Determine the (X, Y) coordinate at the center of the cell enclosing the given text.  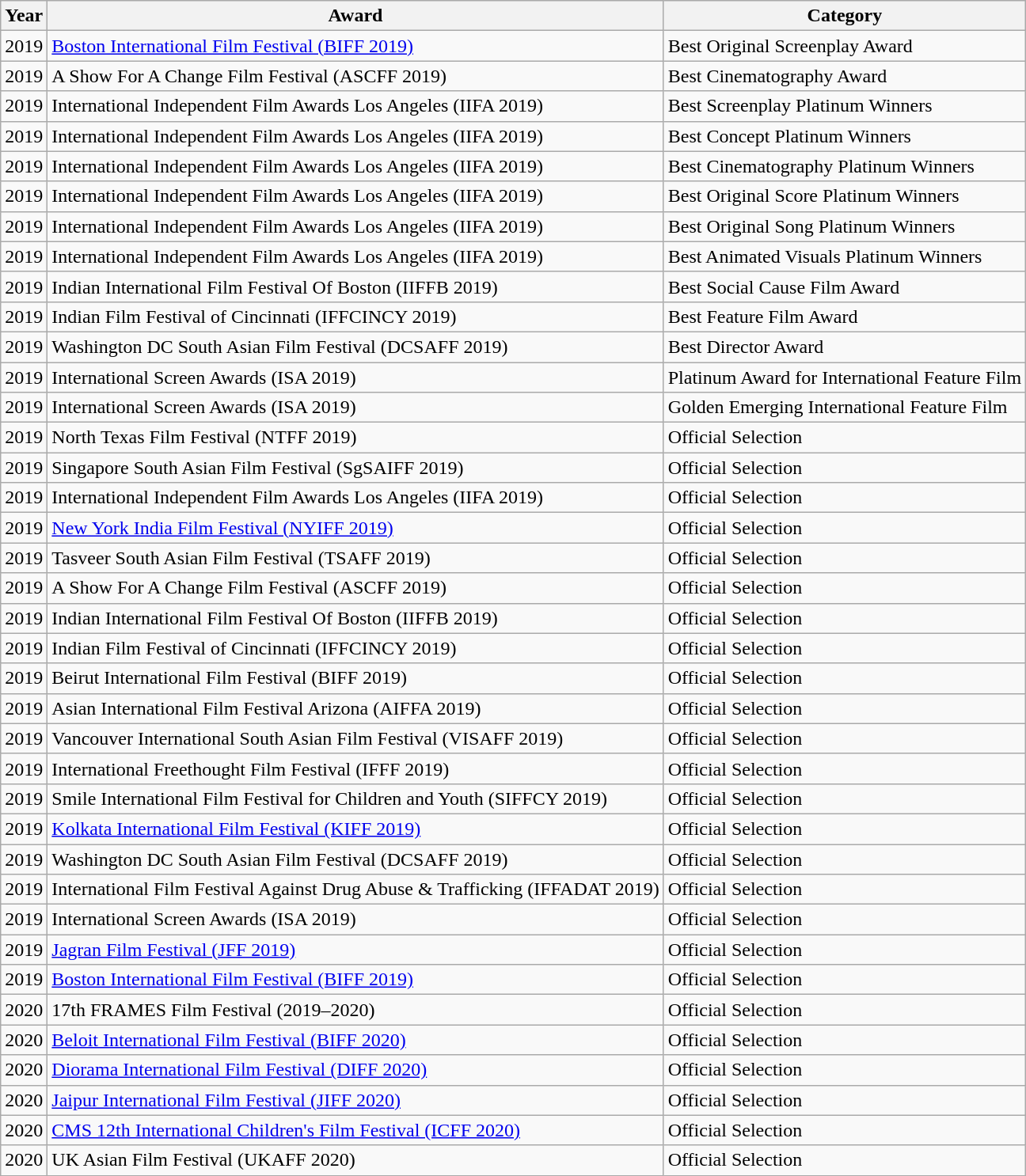
CMS 12th International Children's Film Festival (ICFF 2020) (355, 1130)
Best Screenplay Platinum Winners (844, 106)
Diorama International Film Festival (DIFF 2020) (355, 1070)
17th FRAMES Film Festival (2019–2020) (355, 1010)
Category (844, 16)
UK Asian Film Festival (UKAFF 2020) (355, 1160)
Golden Emerging International Feature Film (844, 408)
Smile International Film Festival for Children and Youth (SIFFCY 2019) (355, 799)
Best Cinematography Award (844, 76)
Best Original Song Platinum Winners (844, 226)
Asian International Film Festival Arizona (AIFFA 2019) (355, 708)
International Film Festival Against Drug Abuse & Trafficking (IFFADAT 2019) (355, 890)
Vancouver International South Asian Film Festival (VISAFF 2019) (355, 738)
Tasveer South Asian Film Festival (TSAFF 2019) (355, 558)
Jaipur International Film Festival (JIFF 2020) (355, 1100)
Beirut International Film Festival (BIFF 2019) (355, 678)
Best Concept Platinum Winners (844, 136)
Award (355, 16)
Year (24, 16)
Best Feature Film Award (844, 317)
Platinum Award for International Feature Film (844, 377)
Best Original Score Platinum Winners (844, 196)
New York India Film Festival (NYIFF 2019) (355, 528)
Best Director Award (844, 347)
Beloit International Film Festival (BIFF 2020) (355, 1040)
International Freethought Film Festival (IFFF 2019) (355, 768)
Best Cinematography Platinum Winners (844, 166)
Best Animated Visuals Platinum Winners (844, 256)
Best Social Cause Film Award (844, 286)
Singapore South Asian Film Festival (SgSAIFF 2019) (355, 468)
Jagran Film Festival (JFF 2019) (355, 950)
Best Original Screenplay Award (844, 46)
Kolkata International Film Festival (KIFF 2019) (355, 829)
North Texas Film Festival (NTFF 2019) (355, 438)
